Output the (x, y) coordinate of the center of the cell containing the given text.  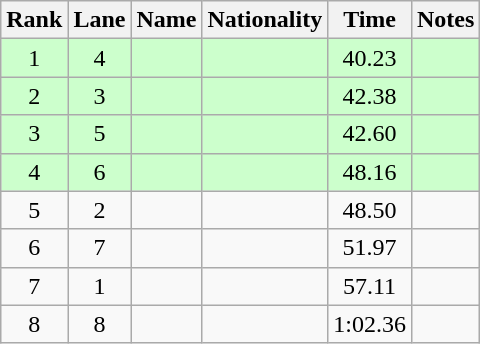
Lane (100, 20)
40.23 (370, 58)
Rank (34, 20)
Time (370, 20)
Nationality (265, 20)
Notes (445, 20)
57.11 (370, 286)
48.50 (370, 210)
42.60 (370, 134)
48.16 (370, 172)
Name (166, 20)
51.97 (370, 248)
1:02.36 (370, 324)
42.38 (370, 96)
